Capture the cell that displays the provided text and extract its (x, y) central coordinate. 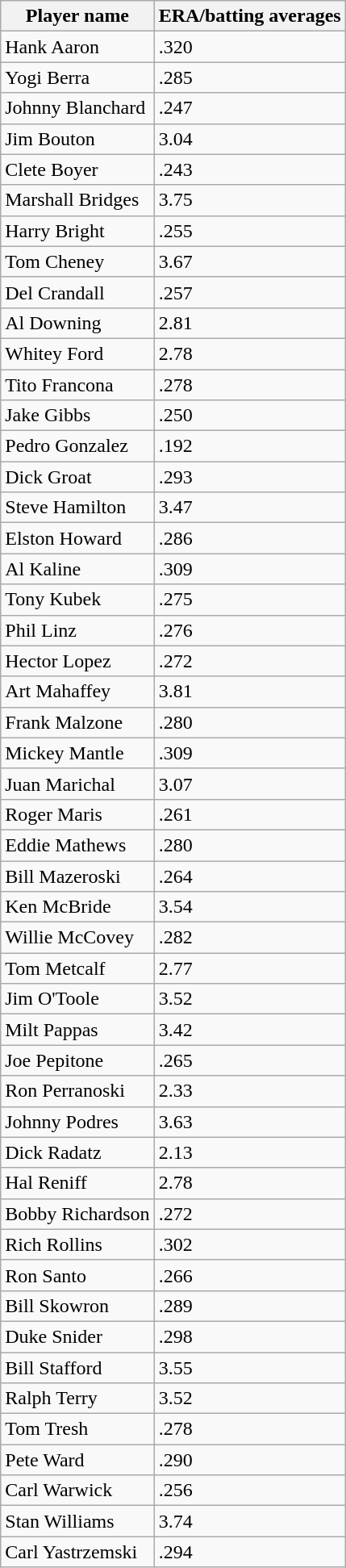
ERA/batting averages (250, 16)
Rich Rollins (77, 1244)
.265 (250, 1060)
2.33 (250, 1091)
Frank Malzone (77, 722)
Pedro Gonzalez (77, 446)
.257 (250, 292)
Elston Howard (77, 538)
.290 (250, 1460)
Pete Ward (77, 1460)
.302 (250, 1244)
Mickey Mantle (77, 753)
3.47 (250, 508)
.250 (250, 416)
.282 (250, 938)
Ken McBride (77, 907)
Al Downing (77, 323)
3.07 (250, 784)
Jim Bouton (77, 139)
.286 (250, 538)
3.74 (250, 1521)
.264 (250, 876)
Joe Pepitone (77, 1060)
.289 (250, 1306)
Ron Perranoski (77, 1091)
Carl Yastrzemski (77, 1552)
3.54 (250, 907)
.266 (250, 1275)
Marshall Bridges (77, 200)
Hector Lopez (77, 661)
Al Kaline (77, 569)
3.42 (250, 1030)
Jim O'Toole (77, 999)
.320 (250, 47)
.247 (250, 108)
3.63 (250, 1122)
Dick Groat (77, 477)
.293 (250, 477)
2.77 (250, 968)
Whitey Ford (77, 353)
Tom Tresh (77, 1429)
3.75 (250, 200)
Ralph Terry (77, 1399)
Ron Santo (77, 1275)
Milt Pappas (77, 1030)
.261 (250, 814)
Carl Warwick (77, 1491)
Jake Gibbs (77, 416)
Stan Williams (77, 1521)
Duke Snider (77, 1336)
Johnny Podres (77, 1122)
Player name (77, 16)
Del Crandall (77, 292)
Hal Reniff (77, 1183)
Phil Linz (77, 630)
.256 (250, 1491)
Steve Hamilton (77, 508)
Hank Aaron (77, 47)
Bill Skowron (77, 1306)
Willie McCovey (77, 938)
Tom Cheney (77, 261)
2.13 (250, 1152)
Johnny Blanchard (77, 108)
Tito Francona (77, 385)
Bill Stafford (77, 1368)
.192 (250, 446)
Clete Boyer (77, 169)
Eddie Mathews (77, 845)
Tony Kubek (77, 600)
3.67 (250, 261)
.285 (250, 77)
.276 (250, 630)
Art Mahaffey (77, 692)
2.81 (250, 323)
.275 (250, 600)
Tom Metcalf (77, 968)
.294 (250, 1552)
Dick Radatz (77, 1152)
Roger Maris (77, 814)
Harry Bright (77, 231)
3.55 (250, 1368)
3.81 (250, 692)
.255 (250, 231)
Bobby Richardson (77, 1214)
.298 (250, 1336)
Bill Mazeroski (77, 876)
3.04 (250, 139)
Yogi Berra (77, 77)
.243 (250, 169)
Juan Marichal (77, 784)
